Identify which cell holds the provided text, then report its (X, Y) central coordinate. 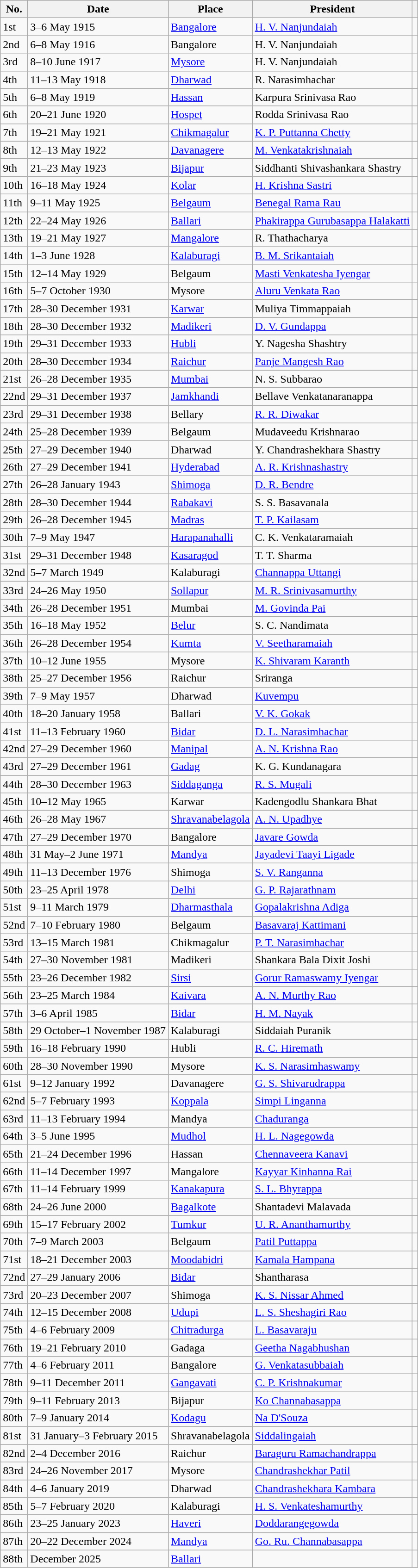
December 2025 (98, 1559)
T. P. Kailasam (332, 520)
28–30 December 1934 (98, 361)
Harapanahalli (210, 538)
Channappa Uttangi (332, 573)
26–28 December 1935 (98, 379)
65th (14, 1154)
49th (14, 872)
59th (14, 1048)
37th (14, 661)
19–21 May 1927 (98, 238)
Moodabidri (210, 1259)
28–30 December 1944 (98, 502)
87th (14, 1541)
R. Thathacharya (332, 238)
29–31 December 1933 (98, 344)
A. N. Krishna Rao (332, 749)
P. T. Narasimhachar (332, 942)
Rabakavi (210, 502)
Udupi (210, 1312)
Benegal Rama Rau (332, 203)
19th (14, 344)
5–7 February 1993 (98, 1101)
15th (14, 273)
55th (14, 978)
25th (14, 449)
Masti Venkatesha Iyengar (332, 273)
Kanakapura (210, 1189)
A. R. Krishnashastry (332, 467)
5–7 February 2020 (98, 1506)
H. Krishna Sastri (332, 185)
Baraguru Ramachandrappa (332, 1453)
36th (14, 643)
C. K. Venkataramaiah (332, 538)
Shankara Bala Dixit Joshi (332, 960)
52nd (14, 925)
11–14 February 1999 (98, 1189)
74th (14, 1312)
C. P. Krishnakumar (332, 1383)
19–21 May 1921 (98, 132)
16–18 May 1952 (98, 626)
H. L. Nagegowda (332, 1136)
14th (14, 256)
Koppala (210, 1101)
Shantharasa (332, 1277)
Shantadevi Malavada (332, 1207)
7–9 May 1947 (98, 538)
88th (14, 1559)
51st (14, 907)
67th (14, 1189)
20–21 June 1920 (98, 115)
1–3 June 1928 (98, 256)
Jayadevi Taayi Ligade (332, 855)
Kamala Hampana (332, 1259)
Doddarangegowda (332, 1524)
24–26 May 1950 (98, 590)
7–9 March 2003 (98, 1242)
Mudaveedu Krishnarao (332, 432)
4–6 January 2019 (98, 1488)
20th (14, 361)
23–25 April 1978 (98, 890)
18–20 January 1958 (98, 713)
66th (14, 1171)
Patil Puttappa (332, 1242)
M. Venkatakrishnaiah (332, 150)
15–17 February 2002 (98, 1224)
78th (14, 1383)
Sirsi (210, 978)
2nd (14, 44)
K. P. Puttanna Chetty (332, 132)
16th (14, 291)
Na D'Souza (332, 1418)
Tumkur (210, 1224)
29–31 December 1937 (98, 397)
Madras (210, 520)
13–15 March 1981 (98, 942)
V. Seetharamaiah (332, 643)
Haveri (210, 1524)
80th (14, 1418)
M. Govinda Pai (332, 608)
13th (14, 238)
Mudhol (210, 1136)
7–9 May 1957 (98, 696)
9–11 February 2013 (98, 1401)
39th (14, 696)
23–25 January 2023 (98, 1524)
11th (14, 203)
72nd (14, 1277)
S. C. Nandimata (332, 626)
45th (14, 802)
Kumta (210, 643)
S. S. Basavanala (332, 502)
Gopalakrishna Adiga (332, 907)
Gangavati (210, 1383)
L. Basavaraju (332, 1330)
71st (14, 1259)
Dharmasthala (210, 907)
28–30 December 1932 (98, 326)
24th (14, 432)
A. N. Murthy Rao (332, 995)
B. M. Srikantaiah (332, 256)
9–11 March 1979 (98, 907)
11–13 May 1918 (98, 80)
Siddhanti Shivashankara Shastry (332, 167)
Kasaragod (210, 555)
26th (14, 467)
79th (14, 1401)
President (332, 9)
11–14 December 1997 (98, 1171)
Chennaveera Kanavi (332, 1154)
5–7 October 1930 (98, 291)
85th (14, 1506)
75th (14, 1330)
27–29 December 1941 (98, 467)
Kuvempu (332, 696)
56th (14, 995)
D. L. Narasimhachar (332, 731)
3–6 April 1985 (98, 1013)
82nd (14, 1453)
11–13 February 1994 (98, 1119)
16–18 May 1924 (98, 185)
Kaivara (210, 995)
29 October–1 November 1987 (98, 1030)
30th (14, 538)
5–7 March 1949 (98, 573)
7th (14, 132)
D. R. Bendre (332, 484)
70th (14, 1242)
9–11 December 2011 (98, 1383)
42nd (14, 749)
58th (14, 1030)
Chaduranga (332, 1119)
32nd (14, 573)
24–26 November 2017 (98, 1471)
16–18 February 1990 (98, 1048)
25–27 December 1956 (98, 678)
Hyderabad (210, 467)
No. (14, 9)
Siddaiah Puranik (332, 1030)
K. G. Kundanagara (332, 766)
K. Shivaram Karanth (332, 661)
8th (14, 150)
38th (14, 678)
26–28 December 1951 (98, 608)
84th (14, 1488)
20–23 December 2007 (98, 1295)
N. S. Subbarao (332, 379)
9th (14, 167)
77th (14, 1365)
26–28 December 1945 (98, 520)
27–29 January 2006 (98, 1277)
Basavaraj Kattimani (332, 925)
31 January–3 February 2015 (98, 1436)
27–29 December 1970 (98, 837)
A. N. Upadhye (332, 819)
3–6 May 1915 (98, 27)
H. S. Venkateshamurthy (332, 1506)
22nd (14, 397)
23rd (14, 414)
6th (14, 115)
10–12 June 1955 (98, 661)
46th (14, 819)
68th (14, 1207)
47th (14, 837)
44th (14, 784)
Y. Chandrashekhara Shastry (332, 449)
34th (14, 608)
21–23 May 1923 (98, 167)
23–26 December 1982 (98, 978)
Hospet (210, 115)
48th (14, 855)
U. R. Ananthamurthy (332, 1224)
6–8 May 1916 (98, 44)
Kolar (210, 185)
S. L. Bhyrappa (332, 1189)
S. V. Ranganna (332, 872)
7–10 February 1980 (98, 925)
G. S. Shivarudrappa (332, 1084)
Siddalingaiah (332, 1436)
29–31 December 1948 (98, 555)
Jamkhandi (210, 397)
Gadaga (210, 1348)
18–21 December 2003 (98, 1259)
28th (14, 502)
3rd (14, 62)
76th (14, 1348)
50th (14, 890)
Chitradurga (210, 1330)
57th (14, 1013)
61st (14, 1084)
24–26 June 2000 (98, 1207)
27–29 December 1940 (98, 449)
Siddaganga (210, 784)
29–31 December 1938 (98, 414)
Kodagu (210, 1418)
63rd (14, 1119)
12–15 December 2008 (98, 1312)
Delhi (210, 890)
17th (14, 309)
28–30 November 1990 (98, 1066)
86th (14, 1524)
R. R. Diwakar (332, 414)
54th (14, 960)
L. S. Sheshagiri Rao (332, 1312)
Karpura Srinivasa Rao (332, 97)
Bellave Venkatanaranappa (332, 397)
1st (14, 27)
Y. Nagesha Shashtry (332, 344)
R. Narasimhachar (332, 80)
D. V. Gundappa (332, 326)
19–21 February 2010 (98, 1348)
26–28 May 1967 (98, 819)
21st (14, 379)
Sollapur (210, 590)
26–28 December 1954 (98, 643)
Go. Ru. Channabasappa (332, 1541)
9–11 May 1925 (98, 203)
11–13 December 1976 (98, 872)
Muliya Timmappaiah (332, 309)
21–24 December 1996 (98, 1154)
Simpi Linganna (332, 1101)
60th (14, 1066)
G. Venkatasubbaiah (332, 1365)
73rd (14, 1295)
Geetha Nagabhushan (332, 1348)
G. P. Rajarathnam (332, 890)
20–22 December 2024 (98, 1541)
27–29 December 1961 (98, 766)
Gadag (210, 766)
18th (14, 326)
5th (14, 97)
Bellary (210, 414)
83rd (14, 1471)
11–13 February 1960 (98, 731)
Kadengodlu Shankara Bhat (332, 802)
3–5 June 1995 (98, 1136)
53rd (14, 942)
Chandrashekhara Kambara (332, 1488)
35th (14, 626)
Phakirappa Gurubasappa Halakatti (332, 221)
H. M. Nayak (332, 1013)
4–6 February 2009 (98, 1330)
T. T. Sharma (332, 555)
Javare Gowda (332, 837)
Panje Mangesh Rao (332, 361)
27–29 December 1960 (98, 749)
22–24 May 1926 (98, 221)
43rd (14, 766)
9–12 January 1992 (98, 1084)
Chandrashekhar Patil (332, 1471)
40th (14, 713)
Gorur Ramaswamy Iyengar (332, 978)
33rd (14, 590)
R. C. Hiremath (332, 1048)
Belur (210, 626)
23–25 March 1984 (98, 995)
81st (14, 1436)
64th (14, 1136)
Aluru Venkata Rao (332, 291)
Kayyar Kinhanna Rai (332, 1171)
7–9 January 2014 (98, 1418)
12th (14, 221)
27th (14, 484)
2–4 December 2016 (98, 1453)
M. R. Srinivasamurthy (332, 590)
Ko Channabasappa (332, 1401)
Rodda Srinivasa Rao (332, 115)
Manipal (210, 749)
4–6 February 2011 (98, 1365)
69th (14, 1224)
10th (14, 185)
Bagalkote (210, 1207)
62nd (14, 1101)
26–28 January 1943 (98, 484)
31st (14, 555)
Place (210, 9)
12–14 May 1929 (98, 273)
K. S. Nissar Ahmed (332, 1295)
27–30 November 1981 (98, 960)
Date (98, 9)
31 May–2 June 1971 (98, 855)
8–10 June 1917 (98, 62)
4th (14, 80)
10–12 May 1965 (98, 802)
41st (14, 731)
K. S. Narasimhaswamy (332, 1066)
25–28 December 1939 (98, 432)
28–30 December 1931 (98, 309)
V. K. Gokak (332, 713)
29th (14, 520)
28–30 December 1963 (98, 784)
Sriranga (332, 678)
6–8 May 1919 (98, 97)
12–13 May 1922 (98, 150)
R. S. Mugali (332, 784)
